Return [X, Y] of the center of cell containing provided text 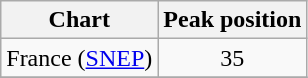
France (SNEP) [80, 58]
Chart [80, 20]
35 [232, 58]
Peak position [232, 20]
